Scan for the cell matching the given text and deliver its [x, y] coordinate at center. 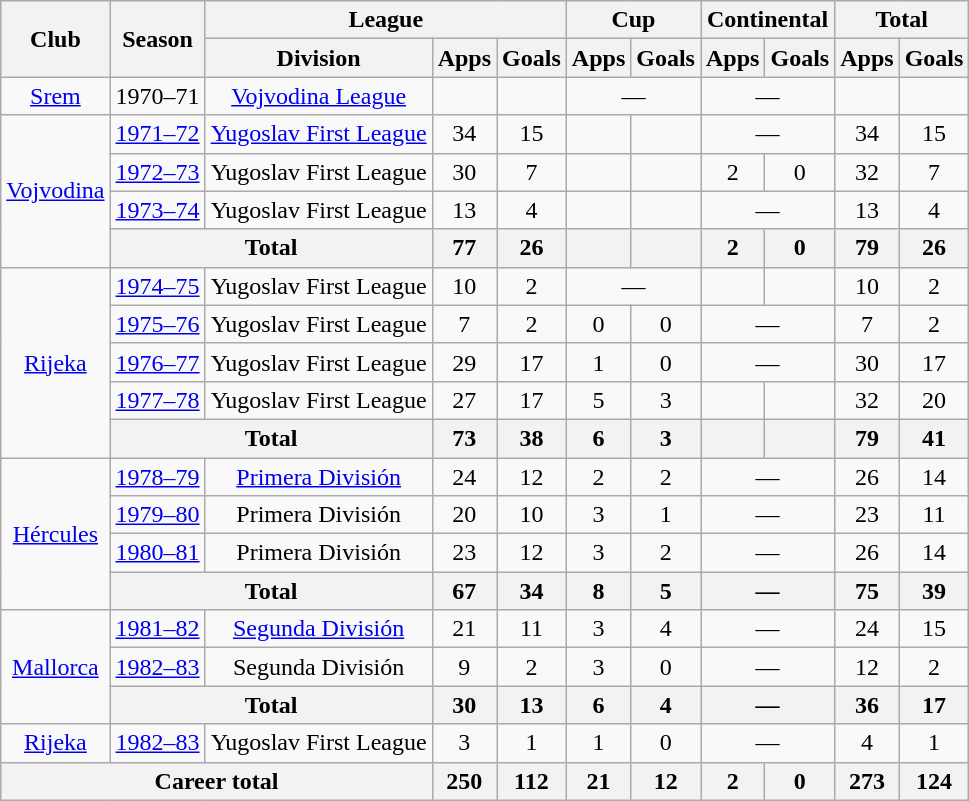
Mallorca [56, 667]
Career total [216, 781]
1972–73 [158, 172]
Club [56, 39]
Vojvodina [56, 191]
League [386, 20]
1977–78 [158, 400]
Division [318, 58]
1979–80 [158, 515]
29 [464, 362]
1974–75 [158, 286]
77 [464, 248]
1971–72 [158, 134]
1973–74 [158, 210]
41 [934, 438]
38 [532, 438]
112 [532, 781]
273 [867, 781]
73 [464, 438]
67 [464, 591]
27 [464, 400]
Season [158, 39]
1970–71 [158, 96]
1975–76 [158, 324]
39 [934, 591]
Vojvodina League [318, 96]
Srem [56, 96]
36 [867, 705]
1978–79 [158, 477]
1976–77 [158, 362]
250 [464, 781]
Continental [767, 20]
124 [934, 781]
1980–81 [158, 553]
Hércules [56, 534]
9 [464, 667]
1981–82 [158, 629]
8 [598, 591]
Cup [633, 20]
75 [867, 591]
